Identify which cell holds the provided text, then report its (x, y) central coordinate. 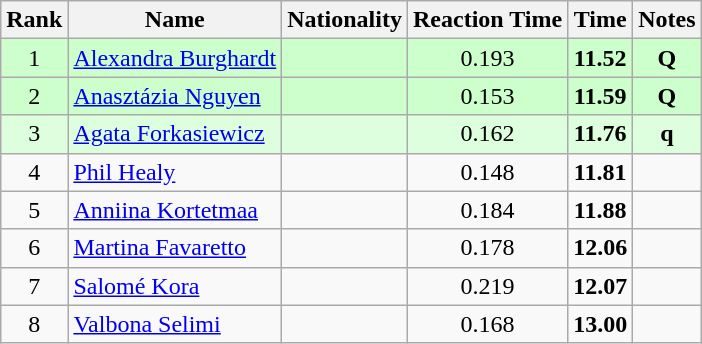
0.168 (487, 324)
11.76 (600, 134)
8 (34, 324)
0.153 (487, 96)
Anasztázia Nguyen (175, 96)
0.162 (487, 134)
11.59 (600, 96)
6 (34, 248)
Rank (34, 20)
Reaction Time (487, 20)
11.81 (600, 172)
12.06 (600, 248)
Notes (667, 20)
Phil Healy (175, 172)
q (667, 134)
4 (34, 172)
Nationality (345, 20)
13.00 (600, 324)
11.52 (600, 58)
1 (34, 58)
0.148 (487, 172)
Alexandra Burghardt (175, 58)
5 (34, 210)
0.178 (487, 248)
12.07 (600, 286)
0.184 (487, 210)
3 (34, 134)
7 (34, 286)
2 (34, 96)
Salomé Kora (175, 286)
Anniina Kortetmaa (175, 210)
Time (600, 20)
Valbona Selimi (175, 324)
11.88 (600, 210)
0.193 (487, 58)
Martina Favaretto (175, 248)
0.219 (487, 286)
Agata Forkasiewicz (175, 134)
Name (175, 20)
